Determine the [x, y] coordinate at the center of the cell enclosing the given text.  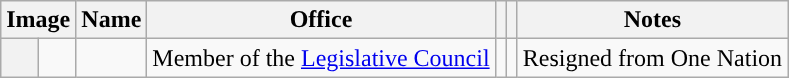
Notes [652, 20]
Member of the Legislative Council [321, 58]
Office [321, 20]
Name [112, 20]
Image [38, 20]
Resigned from One Nation [652, 58]
